Return (x, y) of the center of cell containing provided text 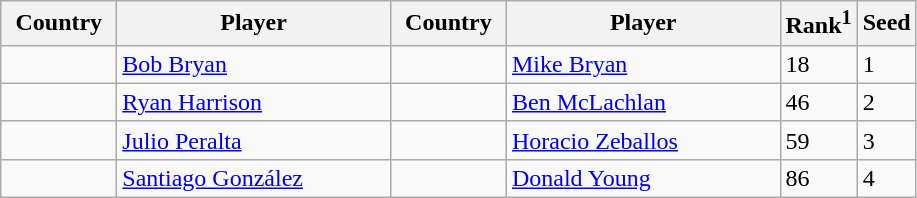
46 (818, 102)
Bob Bryan (254, 64)
3 (886, 140)
4 (886, 178)
86 (818, 178)
Horacio Zeballos (643, 140)
Rank1 (818, 24)
1 (886, 64)
Donald Young (643, 178)
Santiago González (254, 178)
Ben McLachlan (643, 102)
Julio Peralta (254, 140)
59 (818, 140)
2 (886, 102)
Ryan Harrison (254, 102)
Mike Bryan (643, 64)
18 (818, 64)
Seed (886, 24)
